Find where the given text appears and provide that cell's center as [X, Y] coordinate. 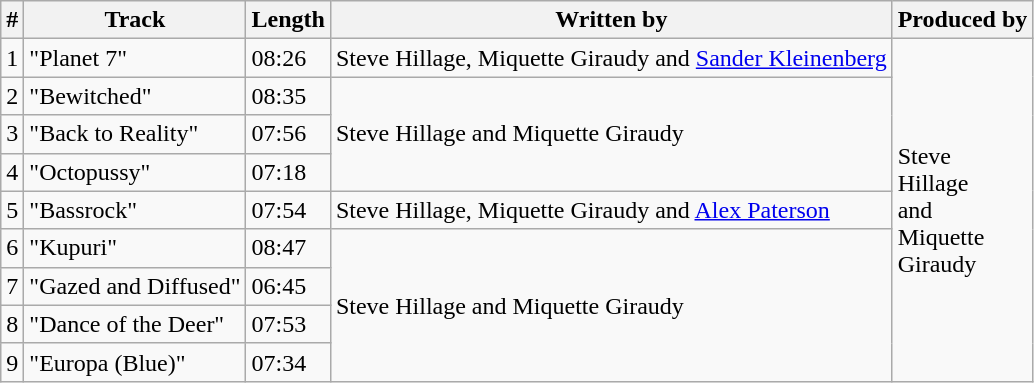
8 [12, 324]
"Bewitched" [135, 96]
Written by [611, 20]
2 [12, 96]
Steve Hillage, Miquette Giraudy and Alex Paterson [611, 210]
# [12, 20]
6 [12, 248]
"Back to Reality" [135, 134]
08:26 [288, 58]
07:56 [288, 134]
07:18 [288, 172]
Length [288, 20]
"Octopussy" [135, 172]
5 [12, 210]
"Planet 7" [135, 58]
08:47 [288, 248]
1 [12, 58]
08:35 [288, 96]
"Dance of the Deer" [135, 324]
07:34 [288, 362]
"Kupuri" [135, 248]
06:45 [288, 286]
"Bassrock" [135, 210]
7 [12, 286]
Track [135, 20]
4 [12, 172]
Steve Hillage, Miquette Giraudy and Sander Kleinenberg [611, 58]
9 [12, 362]
07:53 [288, 324]
07:54 [288, 210]
"Gazed and Diffused" [135, 286]
3 [12, 134]
"Europa (Blue)" [135, 362]
Produced by [962, 20]
